Return (x, y) of the center of cell containing provided text 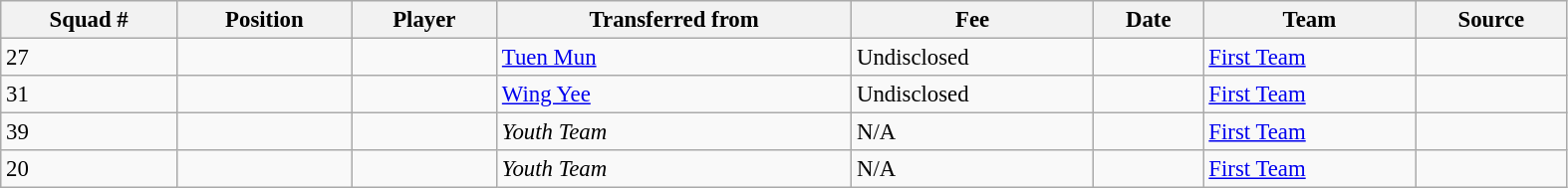
Team (1309, 20)
Position (265, 20)
Squad # (90, 20)
Player (424, 20)
Tuen Mun (674, 58)
Fee (972, 20)
Date (1148, 20)
31 (90, 94)
27 (90, 58)
Source (1491, 20)
Wing Yee (674, 94)
39 (90, 132)
20 (90, 169)
Transferred from (674, 20)
